Output the (x, y) coordinate of the center of the cell containing the given text.  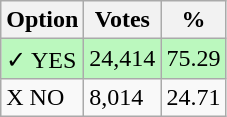
Votes (122, 20)
✓ YES (42, 59)
Option (42, 20)
24.71 (194, 97)
% (194, 20)
X NO (42, 97)
8,014 (122, 97)
75.29 (194, 59)
24,414 (122, 59)
